Detect which cell encompasses the target text, then output its (x, y) center coordinate. 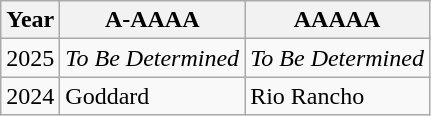
2024 (30, 96)
Goddard (152, 96)
Year (30, 20)
Rio Rancho (338, 96)
A-AAAA (152, 20)
2025 (30, 58)
AAAAA (338, 20)
